Find where the given text appears and provide that cell's center as (X, Y) coordinate. 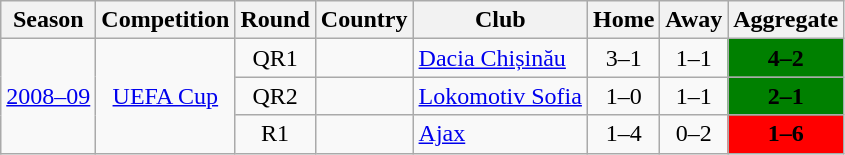
Ajax (500, 134)
R1 (275, 134)
Season (48, 20)
1–4 (623, 134)
Club (500, 20)
4–2 (786, 58)
Dacia Chișinău (500, 58)
1–0 (623, 96)
Round (275, 20)
Competition (166, 20)
Aggregate (786, 20)
2–1 (786, 96)
Lokomotiv Sofia (500, 96)
Home (623, 20)
1–6 (786, 134)
2008–09 (48, 96)
Away (694, 20)
0–2 (694, 134)
3–1 (623, 58)
UEFA Cup (166, 96)
QR1 (275, 58)
Country (364, 20)
QR2 (275, 96)
